Output the (x, y) coordinate of the center of the cell containing the given text.  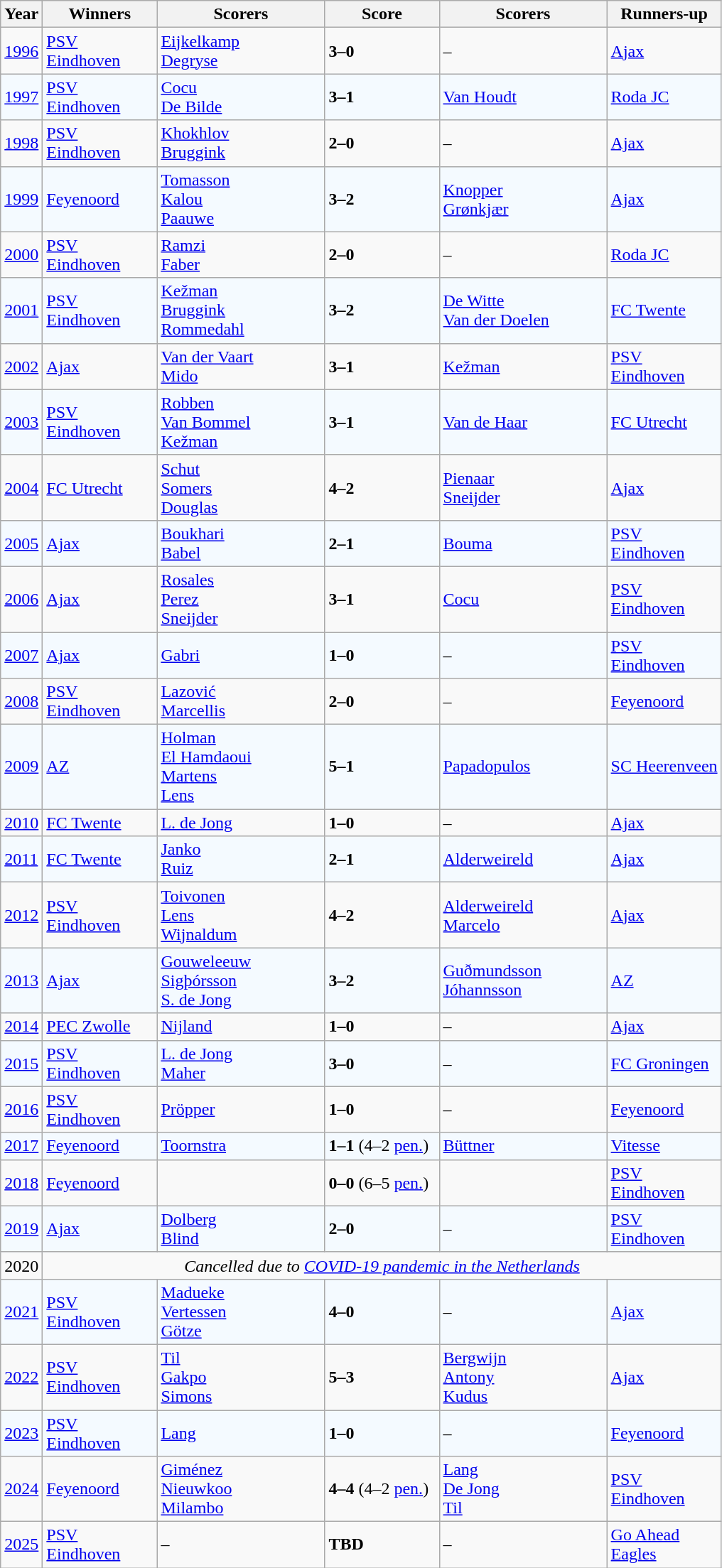
Madueke Vertessen Götze (241, 1312)
Winners (99, 14)
Score (382, 14)
L. de Jong Maher (241, 1063)
2009 (21, 767)
Alderweireld (523, 860)
2016 (21, 1110)
Bergwijn Antony Kudus (523, 1377)
1998 (21, 144)
Vitesse (664, 1146)
2003 (21, 422)
L. de Jong (241, 823)
Büttner (523, 1146)
Lazović Marcellis (241, 702)
Toivonen Lens Wijnaldum (241, 915)
2022 (21, 1377)
Runners-up (664, 14)
Gouweleeuw Sigþórsson S. de Jong (241, 980)
Robben Van Bommel Kežman (241, 422)
Til Gakpo Simons (241, 1377)
Janko Ruiz (241, 860)
Cocu De Bilde (241, 97)
De Witte Van der Doelen (523, 310)
0–0 (6–5 pen.) (382, 1182)
Gabri (241, 655)
Knopper Grønkjær (523, 199)
2013 (21, 980)
5–1 (382, 767)
Tomasson Kalou Paauwe (241, 199)
2025 (21, 1545)
Papadopulos (523, 767)
1997 (21, 97)
2001 (21, 310)
4–0 (382, 1312)
2007 (21, 655)
Schut Somers Douglas (241, 487)
Guðmundsson Jóhannsson (523, 980)
Van Houdt (523, 97)
5–3 (382, 1377)
2012 (21, 915)
Bouma (523, 543)
Cancelled due to COVID-19 pandemic in the Netherlands (382, 1265)
Lang (241, 1432)
Go Ahead Eagles (664, 1545)
Toornstra (241, 1146)
SC Heerenveen (664, 767)
1996 (21, 51)
1–1 (4–2 pen.) (382, 1146)
Kežman (523, 367)
Kežman Bruggink Rommedahl (241, 310)
2023 (21, 1432)
PEC Zwolle (99, 1027)
Pröpper (241, 1110)
2010 (21, 823)
Nijland (241, 1027)
Van der Vaart Mido (241, 367)
TBD (382, 1545)
Ramzi Faber (241, 254)
Eijkelkamp Degryse (241, 51)
4–4 (4–2 pen.) (382, 1489)
2017 (21, 1146)
2014 (21, 1027)
2019 (21, 1229)
Van de Haar (523, 422)
Alderweireld Marcelo (523, 915)
Boukhari Babel (241, 543)
2024 (21, 1489)
LangDe Jong Til (523, 1489)
Holman El Hamdaoui Martens Lens (241, 767)
2002 (21, 367)
Giménez Nieuwkoo Milambo (241, 1489)
Dolberg Blind (241, 1229)
2000 (21, 254)
2008 (21, 702)
FC Groningen (664, 1063)
2018 (21, 1182)
2021 (21, 1312)
Pienaar Sneijder (523, 487)
Year (21, 14)
2005 (21, 543)
2004 (21, 487)
Khokhlov Bruggink (241, 144)
Rosales Perez Sneijder (241, 599)
1999 (21, 199)
2020 (21, 1265)
Cocu (523, 599)
2006 (21, 599)
2011 (21, 860)
2015 (21, 1063)
